Search for the cell housing the specified text and yield its [X, Y] center coordinate. 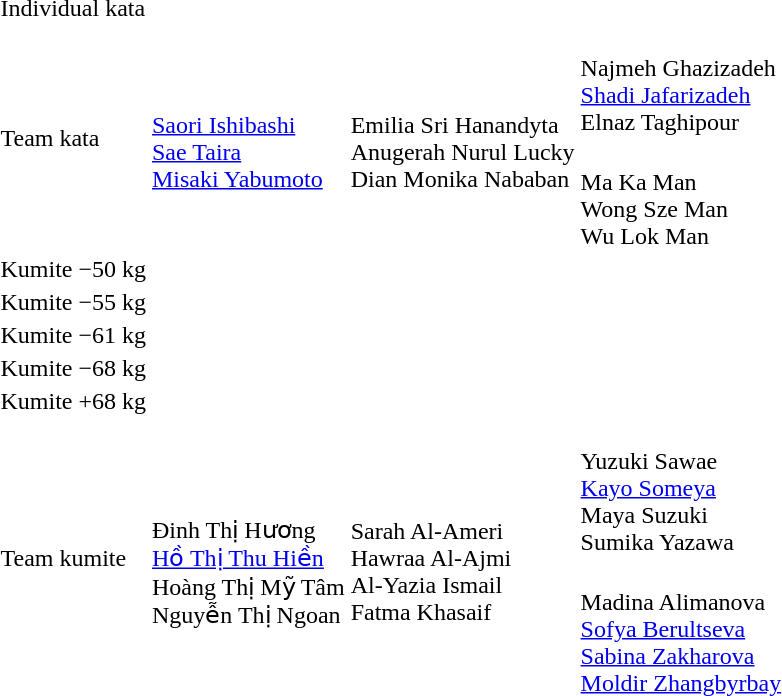
Saori IshibashiSae TairaMisaki Yabumoto [249, 138]
Emilia Sri HanandytaAnugerah Nurul LuckyDian Monika Nababan [462, 138]
